Return the [x, y] coordinate for the center point of the cell that contains the specified text.  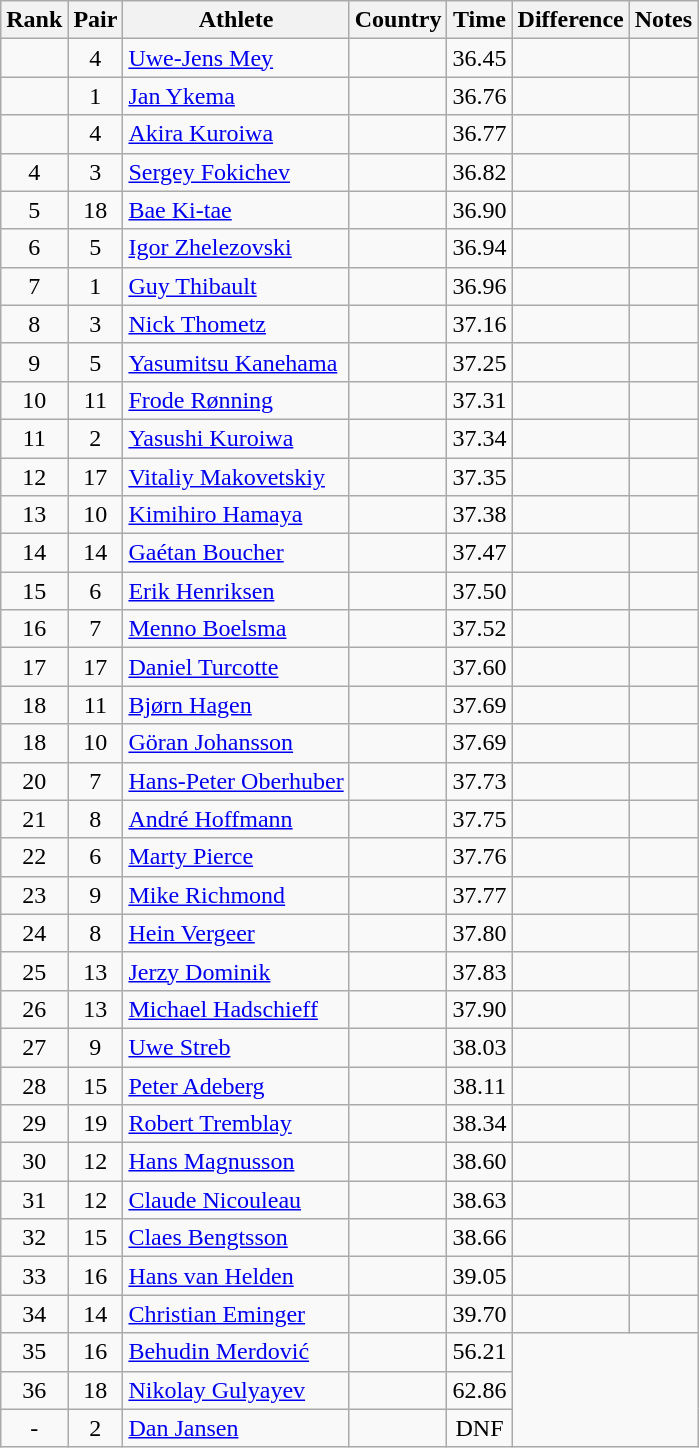
Marty Pierce [236, 857]
32 [34, 1238]
Robert Tremblay [236, 1124]
Yasumitsu Kanehama [236, 362]
Athlete [236, 20]
Rank [34, 20]
Sergey Fokichev [236, 172]
35 [34, 1352]
30 [34, 1162]
36 [34, 1390]
Dan Jansen [236, 1428]
Notes [663, 20]
33 [34, 1276]
29 [34, 1124]
Gaétan Boucher [236, 553]
Uwe-Jens Mey [236, 58]
39.05 [480, 1276]
36.96 [480, 286]
38.60 [480, 1162]
Pair [96, 20]
28 [34, 1085]
38.03 [480, 1047]
37.75 [480, 819]
25 [34, 971]
38.63 [480, 1200]
62.86 [480, 1390]
36.90 [480, 210]
20 [34, 781]
Frode Rønning [236, 400]
37.83 [480, 971]
Vitaliy Makovetskiy [236, 477]
Guy Thibault [236, 286]
Peter Adeberg [236, 1085]
24 [34, 933]
37.77 [480, 895]
Nikolay Gulyayev [236, 1390]
Country [398, 20]
Claude Nicouleau [236, 1200]
36.94 [480, 248]
Kimihiro Hamaya [236, 515]
37.35 [480, 477]
37.47 [480, 553]
Claes Bengtsson [236, 1238]
37.25 [480, 362]
37.73 [480, 781]
Igor Zhelezovski [236, 248]
56.21 [480, 1352]
Uwe Streb [236, 1047]
Menno Boelsma [236, 629]
37.80 [480, 933]
37.50 [480, 591]
Göran Johansson [236, 743]
19 [96, 1124]
37.60 [480, 667]
Bjørn Hagen [236, 705]
37.38 [480, 515]
- [34, 1428]
34 [34, 1314]
Hans van Helden [236, 1276]
38.66 [480, 1238]
39.70 [480, 1314]
23 [34, 895]
36.82 [480, 172]
Daniel Turcotte [236, 667]
21 [34, 819]
36.77 [480, 134]
Hans Magnusson [236, 1162]
Jerzy Dominik [236, 971]
André Hoffmann [236, 819]
Hans-Peter Oberhuber [236, 781]
36.76 [480, 96]
37.76 [480, 857]
37.52 [480, 629]
37.31 [480, 400]
Yasushi Kuroiwa [236, 438]
Nick Thometz [236, 324]
Difference [570, 20]
26 [34, 1009]
27 [34, 1047]
36.45 [480, 58]
Behudin Merdović [236, 1352]
Bae Ki-tae [236, 210]
37.34 [480, 438]
37.16 [480, 324]
Akira Kuroiwa [236, 134]
Jan Ykema [236, 96]
37.90 [480, 1009]
38.11 [480, 1085]
22 [34, 857]
31 [34, 1200]
DNF [480, 1428]
Hein Vergeer [236, 933]
Mike Richmond [236, 895]
Christian Eminger [236, 1314]
Time [480, 20]
Erik Henriksen [236, 591]
Michael Hadschieff [236, 1009]
38.34 [480, 1124]
